Locate the cell with the specified text and output its [x, y] center coordinate. 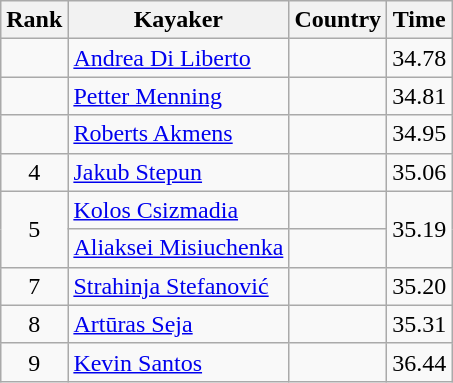
Time [420, 20]
Artūras Seja [178, 324]
34.95 [420, 134]
35.19 [420, 229]
7 [34, 286]
4 [34, 172]
35.06 [420, 172]
Jakub Stepun [178, 172]
Kayaker [178, 20]
Kolos Csizmadia [178, 210]
Country [338, 20]
5 [34, 229]
35.31 [420, 324]
9 [34, 362]
Aliaksei Misiuchenka [178, 248]
36.44 [420, 362]
34.81 [420, 96]
Andrea Di Liberto [178, 58]
Roberts Akmens [178, 134]
Kevin Santos [178, 362]
Strahinja Stefanović [178, 286]
Rank [34, 20]
34.78 [420, 58]
8 [34, 324]
35.20 [420, 286]
Petter Menning [178, 96]
